For the text-containing cell, return its midpoint in [X, Y] coordinate format. 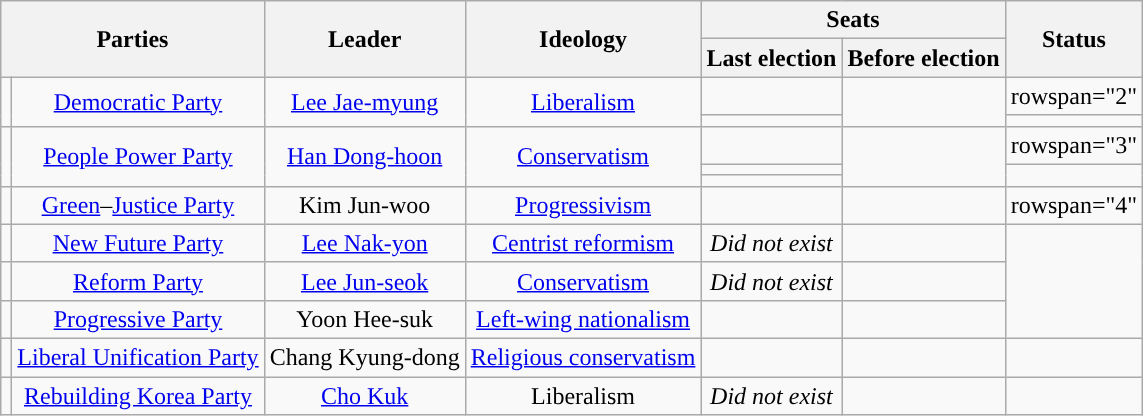
People Power Party [138, 156]
Religious conservatism [583, 357]
Seats [853, 20]
Cho Kuk [364, 395]
Green–Justice Party [138, 205]
Before election [924, 58]
Leader [364, 39]
Liberal Unification Party [138, 357]
Centrist reformism [583, 243]
Progressive Party [138, 319]
rowspan="3" [1074, 145]
Lee Nak-yon [364, 243]
Han Dong-hoon [364, 156]
rowspan="4" [1074, 205]
Ideology [583, 39]
Progressivism [583, 205]
Democratic Party [138, 102]
New Future Party [138, 243]
Left-wing nationalism [583, 319]
Kim Jun-woo [364, 205]
Lee Jun-seok [364, 281]
Last election [772, 58]
Lee Jae-myung [364, 102]
rowspan="2" [1074, 96]
Rebuilding Korea Party [138, 395]
Status [1074, 39]
Chang Kyung-dong [364, 357]
Parties [132, 39]
Yoon Hee-suk [364, 319]
Reform Party [138, 281]
